From the cell containing the given text, extract its center point as (X, Y) coordinate. 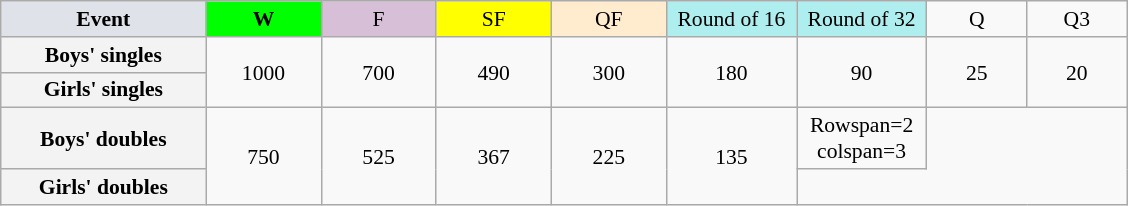
490 (494, 72)
225 (608, 156)
Round of 16 (731, 19)
SF (494, 19)
Rowspan=2 colspan=3 (861, 138)
367 (494, 156)
700 (378, 72)
Q3 (1077, 19)
Event (104, 19)
750 (264, 156)
25 (977, 72)
Girls' singles (104, 90)
Round of 32 (861, 19)
F (378, 19)
Girls' doubles (104, 187)
135 (731, 156)
1000 (264, 72)
300 (608, 72)
Boys' singles (104, 55)
180 (731, 72)
W (264, 19)
QF (608, 19)
525 (378, 156)
Q (977, 19)
90 (861, 72)
Boys' doubles (104, 138)
20 (1077, 72)
